Detect which cell encompasses the target text, then output its (x, y) center coordinate. 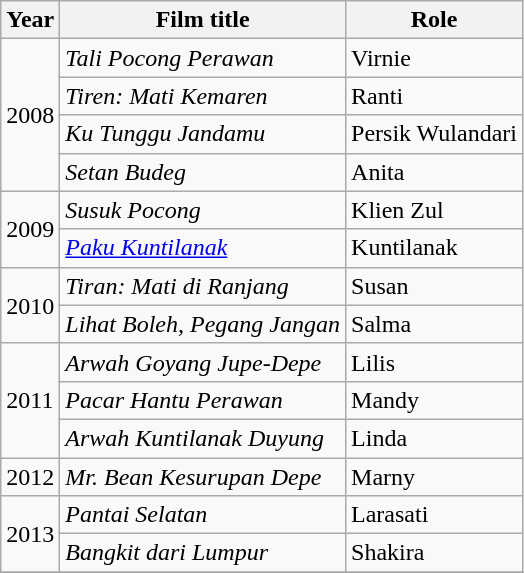
2008 (30, 115)
2013 (30, 534)
Mandy (434, 400)
Salma (434, 324)
Linda (434, 438)
Anita (434, 172)
Arwah Kuntilanak Duyung (203, 438)
Tali Pocong Perawan (203, 58)
2011 (30, 400)
Lilis (434, 362)
Pantai Selatan (203, 515)
Ku Tunggu Jandamu (203, 134)
Shakira (434, 553)
Susuk Pocong (203, 210)
Mr. Bean Kesurupan Depe (203, 477)
2010 (30, 305)
Persik Wulandari (434, 134)
2009 (30, 229)
Klien Zul (434, 210)
Arwah Goyang Jupe-Depe (203, 362)
2012 (30, 477)
Paku Kuntilanak (203, 248)
Film title (203, 20)
Susan (434, 286)
Setan Budeg (203, 172)
Tiran: Mati di Ranjang (203, 286)
Role (434, 20)
Marny (434, 477)
Bangkit dari Lumpur (203, 553)
Larasati (434, 515)
Pacar Hantu Perawan (203, 400)
Virnie (434, 58)
Ranti (434, 96)
Year (30, 20)
Tiren: Mati Kemaren (203, 96)
Kuntilanak (434, 248)
Lihat Boleh, Pegang Jangan (203, 324)
